Return [x, y] of the center of cell containing provided text 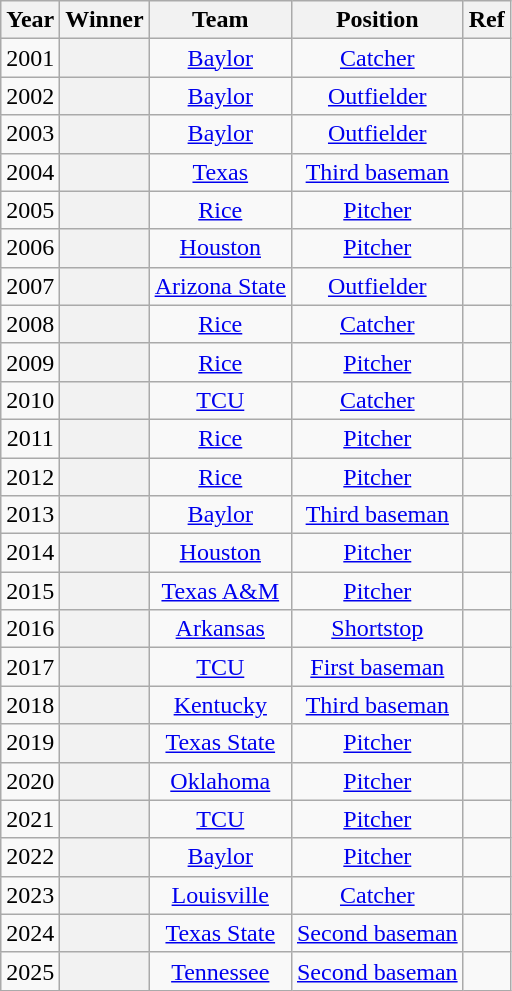
2003 [30, 134]
Team [220, 20]
2015 [30, 591]
2010 [30, 400]
2020 [30, 781]
Kentucky [220, 705]
Oklahoma [220, 781]
2012 [30, 477]
2001 [30, 58]
Position [377, 20]
2016 [30, 629]
2018 [30, 705]
2022 [30, 857]
2007 [30, 286]
2006 [30, 248]
2021 [30, 819]
Texas A&M [220, 591]
2023 [30, 895]
2025 [30, 971]
Ref [486, 20]
Arkansas [220, 629]
2009 [30, 362]
2011 [30, 438]
2019 [30, 743]
2005 [30, 210]
2013 [30, 515]
First baseman [377, 667]
2014 [30, 553]
Louisville [220, 895]
2002 [30, 96]
2024 [30, 933]
Arizona State [220, 286]
2004 [30, 172]
Texas [220, 172]
Shortstop [377, 629]
Year [30, 20]
2017 [30, 667]
Tennessee [220, 971]
2008 [30, 324]
Winner [104, 20]
